Detect which cell encompasses the target text, then output its [x, y] center coordinate. 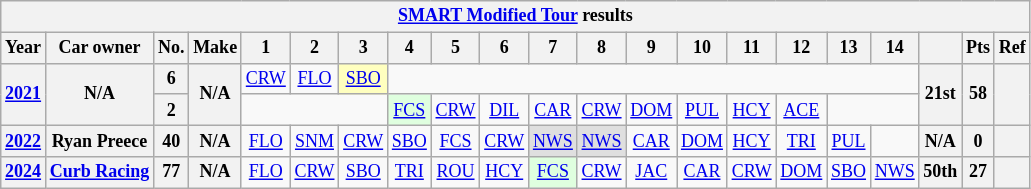
14 [894, 48]
12 [802, 48]
ROU [456, 172]
2021 [24, 94]
4 [409, 48]
11 [752, 48]
SMART Modified Tour results [516, 16]
ACE [802, 110]
40 [172, 140]
9 [652, 48]
DIL [504, 110]
77 [172, 172]
3 [364, 48]
7 [554, 48]
Ryan Preece [99, 140]
58 [978, 94]
8 [602, 48]
27 [978, 172]
1 [266, 48]
50th [940, 172]
0 [978, 140]
21st [940, 94]
2024 [24, 172]
10 [702, 48]
2022 [24, 140]
Ref [1012, 48]
Year [24, 48]
5 [456, 48]
Curb Racing [99, 172]
Pts [978, 48]
SNM [314, 140]
No. [172, 48]
Car owner [99, 48]
JAC [652, 172]
Make [216, 48]
13 [849, 48]
